Search for the cell housing the specified text and yield its [x, y] center coordinate. 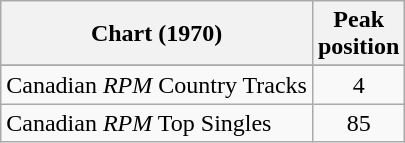
4 [358, 85]
85 [358, 123]
Peakposition [358, 34]
Chart (1970) [157, 34]
Canadian RPM Top Singles [157, 123]
Canadian RPM Country Tracks [157, 85]
